Scan for the cell matching the given text and deliver its (X, Y) coordinate at center. 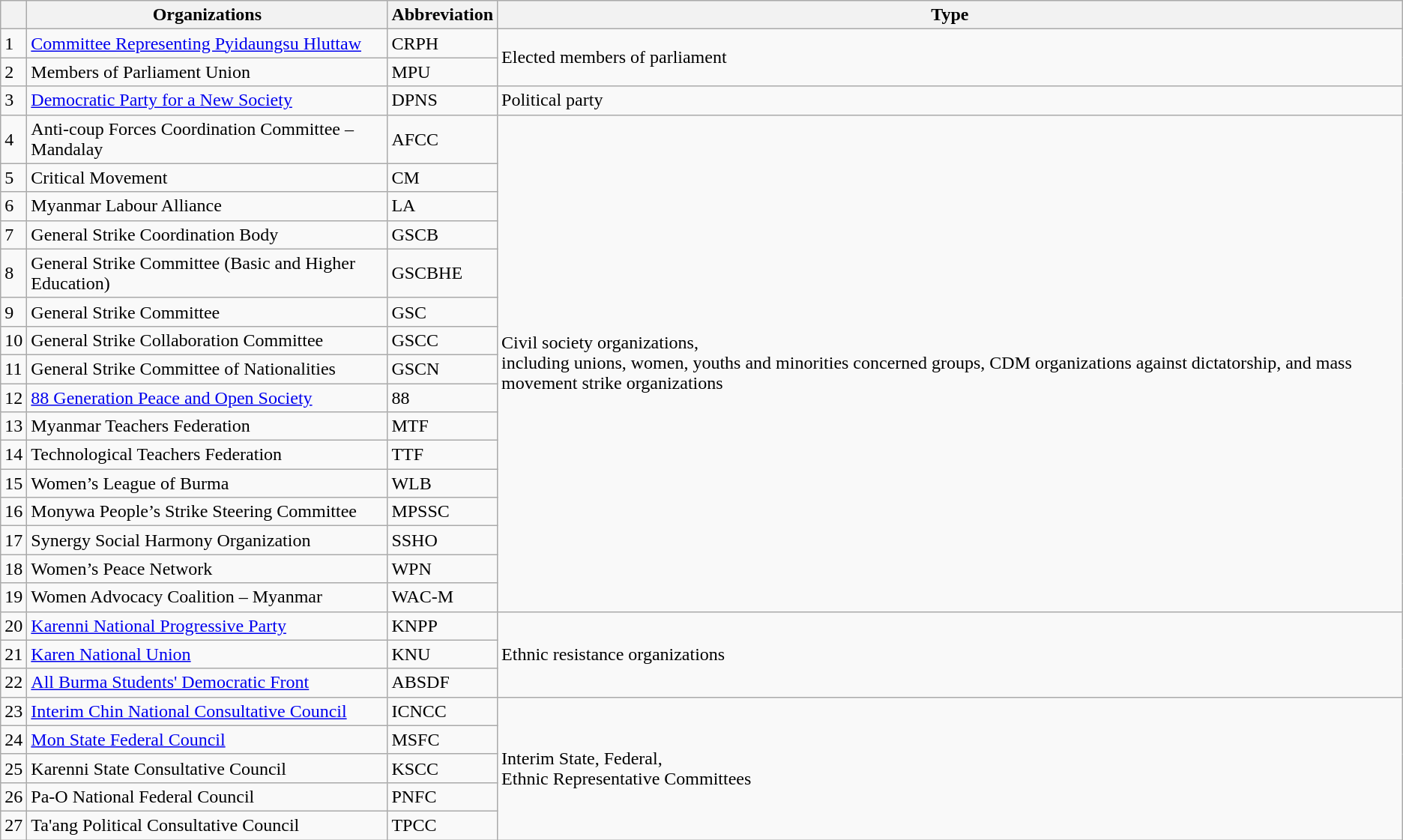
GSCC (442, 340)
Karenni National Progressive Party (207, 626)
Mon State Federal Council (207, 740)
Myanmar Teachers Federation (207, 426)
DPNS (442, 100)
18 (13, 569)
Organizations (207, 15)
88 (442, 398)
Anti-coup Forces Coordination Committee – Mandalay (207, 139)
26 (13, 797)
ICNCC (442, 711)
MPSSC (442, 512)
7 (13, 235)
12 (13, 398)
KNU (442, 654)
Abbreviation (442, 15)
Women’s League of Burma (207, 483)
Karen National Union (207, 654)
Women Advocacy Coalition – Myanmar (207, 597)
SSHO (442, 540)
MTF (442, 426)
GSCB (442, 235)
General Strike Committee (Basic and Higher Education) (207, 273)
Type (950, 15)
4 (13, 139)
88 Generation Peace and Open Society (207, 398)
6 (13, 206)
13 (13, 426)
3 (13, 100)
General Strike Committee of Nationalities (207, 369)
Interim Chin National Consultative Council (207, 711)
General Strike Collaboration Committee (207, 340)
WLB (442, 483)
2 (13, 72)
General Strike Coordination Body (207, 235)
27 (13, 825)
16 (13, 512)
GSCN (442, 369)
14 (13, 455)
5 (13, 178)
21 (13, 654)
1 (13, 43)
8 (13, 273)
All Burma Students' Democratic Front (207, 683)
KNPP (442, 626)
17 (13, 540)
20 (13, 626)
PNFC (442, 797)
Committee Representing Pyidaungsu Hluttaw (207, 43)
Pa-O National Federal Council (207, 797)
15 (13, 483)
CRPH (442, 43)
11 (13, 369)
KSCC (442, 768)
LA (442, 206)
General Strike Committee (207, 312)
Interim State, Federal,Ethnic Representative Committees (950, 768)
25 (13, 768)
23 (13, 711)
AFCC (442, 139)
Ta'ang Political Consultative Council (207, 825)
Technological Teachers Federation (207, 455)
9 (13, 312)
Elected members of parliament (950, 58)
19 (13, 597)
GSCBHE (442, 273)
Synergy Social Harmony Organization (207, 540)
GSC (442, 312)
Monywa People’s Strike Steering Committee (207, 512)
Political party (950, 100)
TTF (442, 455)
MSFC (442, 740)
CM (442, 178)
WPN (442, 569)
MPU (442, 72)
TPCC (442, 825)
Karenni State Consultative Council (207, 768)
Critical Movement (207, 178)
Myanmar Labour Alliance (207, 206)
24 (13, 740)
WAC-M (442, 597)
22 (13, 683)
10 (13, 340)
Women’s Peace Network (207, 569)
ABSDF (442, 683)
Ethnic resistance organizations (950, 654)
Members of Parliament Union (207, 72)
Democratic Party for a New Society (207, 100)
